Extract the (X, Y) coordinate from the center of the cell holding the provided text.  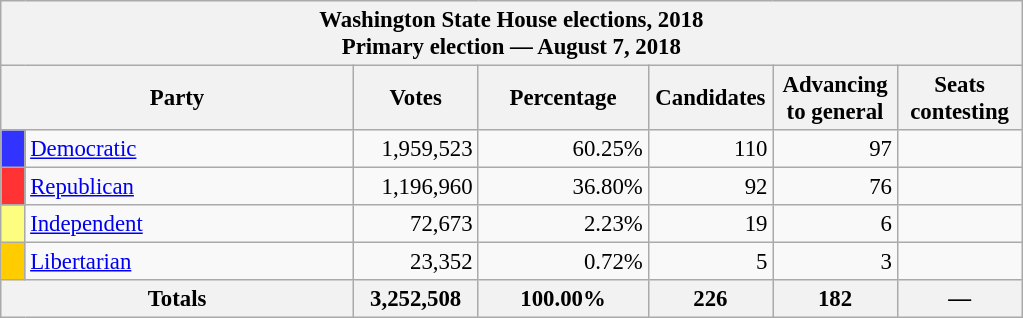
Libertarian (189, 262)
Independent (189, 224)
— (960, 299)
Democratic (189, 149)
Republican (189, 187)
6 (836, 224)
3 (836, 262)
1,196,960 (416, 187)
5 (710, 262)
2.23% (563, 224)
Votes (416, 98)
Seats contesting (960, 98)
Washington State House elections, 2018Primary election — August 7, 2018 (512, 34)
182 (836, 299)
23,352 (416, 262)
72,673 (416, 224)
3,252,508 (416, 299)
1,959,523 (416, 149)
Percentage (563, 98)
92 (710, 187)
Party (178, 98)
Candidates (710, 98)
76 (836, 187)
226 (710, 299)
19 (710, 224)
Totals (178, 299)
36.80% (563, 187)
Advancing to general (836, 98)
110 (710, 149)
97 (836, 149)
100.00% (563, 299)
60.25% (563, 149)
0.72% (563, 262)
